Identify which cell holds the provided text, then report its (X, Y) central coordinate. 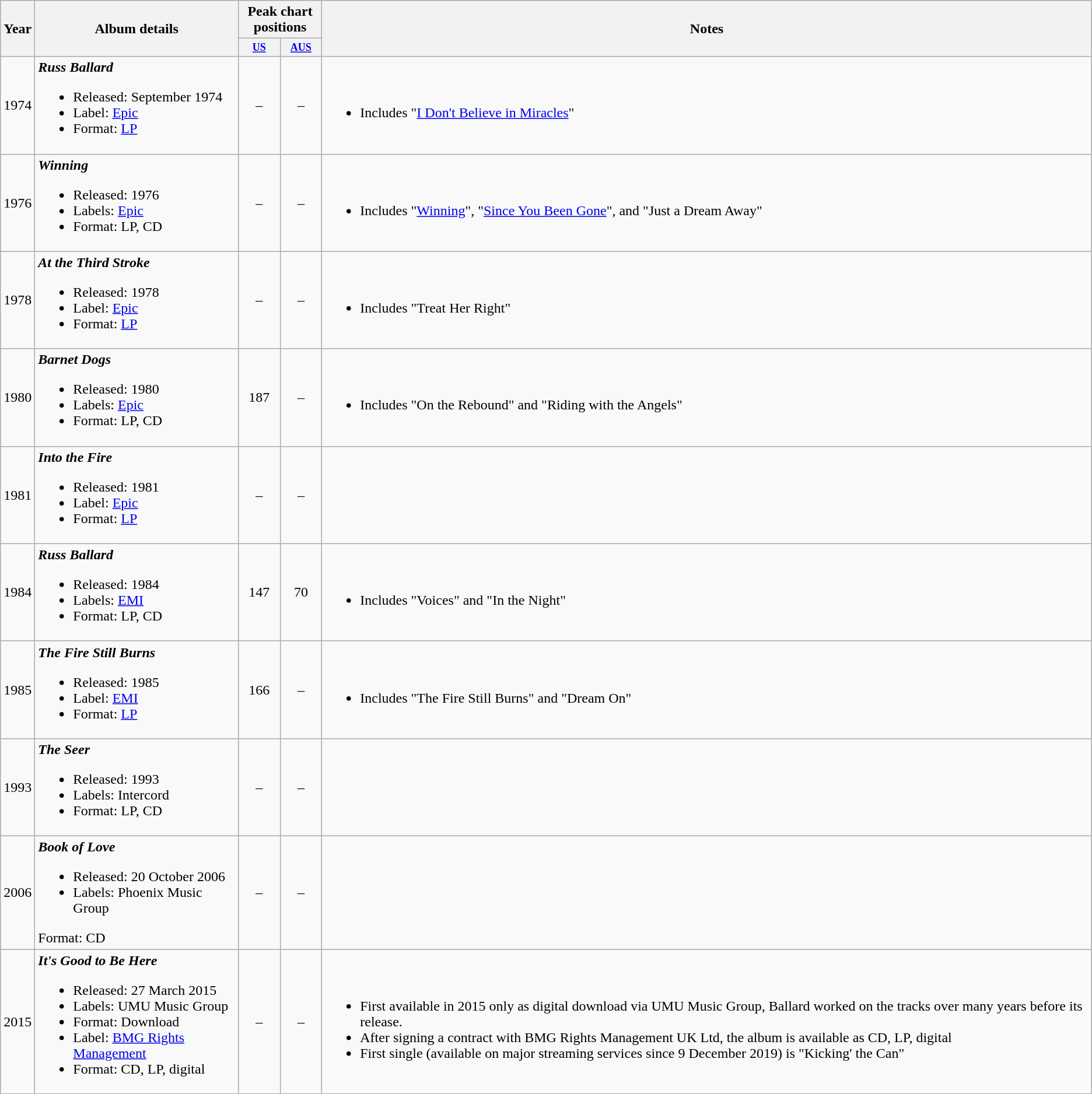
1993 (17, 787)
The Fire Still BurnsReleased: 1985Label: EMIFormat: LP (136, 689)
Notes (707, 29)
2006 (17, 892)
Into the FireReleased: 1981Label: EpicFormat: LP (136, 495)
Book of LoveReleased: 20 October 2006Labels: Phoenix Music GroupFormat: CD (136, 892)
Includes "The Fire Still Burns" and "Dream On" (707, 689)
Includes "Winning", "Since You Been Gone", and "Just a Dream Away" (707, 203)
Barnet DogsReleased: 1980Labels: EpicFormat: LP, CD (136, 398)
1976 (17, 203)
70 (301, 592)
1980 (17, 398)
187 (259, 398)
166 (259, 689)
The SeerReleased: 1993Labels: IntercordFormat: LP, CD (136, 787)
147 (259, 592)
Year (17, 29)
1981 (17, 495)
At the Third StrokeReleased: 1978Label: EpicFormat: LP (136, 300)
Includes "Treat Her Right" (707, 300)
Includes "Voices" and "In the Night" (707, 592)
Includes "On the Rebound" and "Riding with the Angels" (707, 398)
US (259, 48)
Includes "I Don't Believe in Miracles" (707, 105)
1984 (17, 592)
Russ BallardReleased: 1984Labels: EMIFormat: LP, CD (136, 592)
WinningReleased: 1976Labels: EpicFormat: LP, CD (136, 203)
1974 (17, 105)
1978 (17, 300)
It's Good to Be HereReleased: 27 March 2015Labels: UMU Music GroupFormat: DownloadLabel: BMG Rights ManagementFormat: CD, LP, digital (136, 1022)
AUS (301, 48)
2015 (17, 1022)
Album details (136, 29)
Peak chart positions (280, 20)
1985 (17, 689)
Russ BallardReleased: September 1974Label: EpicFormat: LP (136, 105)
